Locate the cell with the specified text and output its [x, y] center coordinate. 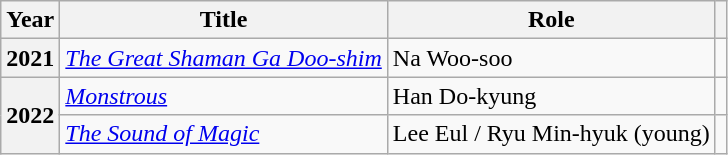
2021 [30, 58]
Title [224, 20]
The Sound of Magic [224, 134]
Lee Eul / Ryu Min-hyuk (young) [551, 134]
Year [30, 20]
Role [551, 20]
Monstrous [224, 96]
2022 [30, 115]
Na Woo-soo [551, 58]
The Great Shaman Ga Doo-shim [224, 58]
Han Do-kyung [551, 96]
